Extract the [X, Y] coordinate from the center of the cell holding the provided text.  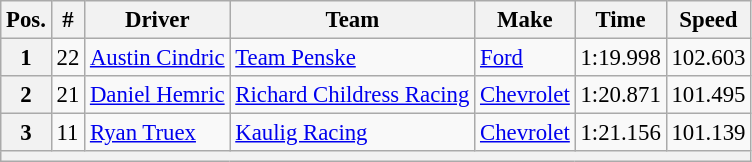
Make [525, 20]
21 [68, 95]
# [68, 20]
Time [620, 20]
Daniel Hemric [158, 95]
Speed [708, 20]
101.495 [708, 95]
22 [68, 58]
Austin Cindric [158, 58]
Richard Childress Racing [352, 95]
101.139 [708, 133]
2 [26, 95]
Ryan Truex [158, 133]
Team Penske [352, 58]
Driver [158, 20]
Team [352, 20]
1 [26, 58]
1:20.871 [620, 95]
1:21.156 [620, 133]
Kaulig Racing [352, 133]
3 [26, 133]
Pos. [26, 20]
102.603 [708, 58]
11 [68, 133]
Ford [525, 58]
1:19.998 [620, 58]
